Return (X, Y) of the center of cell containing provided text 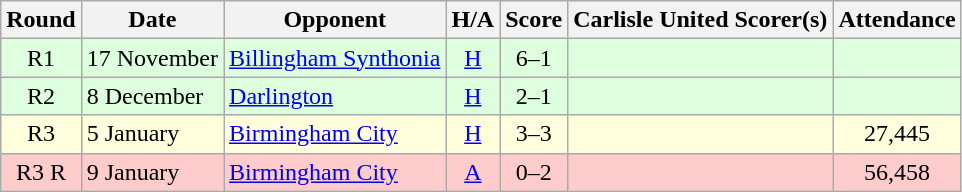
Opponent (335, 20)
Attendance (897, 20)
5 January (152, 134)
9 January (152, 172)
2–1 (534, 96)
Carlisle United Scorer(s) (700, 20)
H/A (473, 20)
6–1 (534, 58)
Date (152, 20)
R3 (41, 134)
27,445 (897, 134)
8 December (152, 96)
Score (534, 20)
Billingham Synthonia (335, 58)
Round (41, 20)
Darlington (335, 96)
R2 (41, 96)
R1 (41, 58)
3–3 (534, 134)
56,458 (897, 172)
R3 R (41, 172)
0–2 (534, 172)
17 November (152, 58)
A (473, 172)
